Output the [x, y] coordinate of the center of the cell containing the given text.  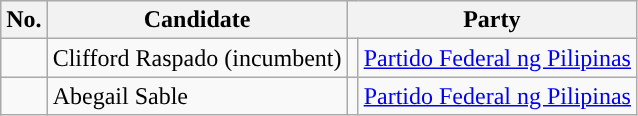
Abegail Sable [197, 96]
Party [492, 20]
Candidate [197, 20]
Clifford Raspado (incumbent) [197, 58]
No. [24, 20]
